Detect which cell encompasses the target text, then output its [x, y] center coordinate. 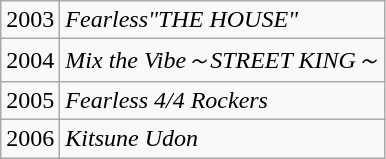
Kitsune Udon [222, 138]
2006 [30, 138]
Fearless 4/4 Rockers [222, 100]
Fearless"THE HOUSE" [222, 20]
Mix the Vibe～STREET KING～ [222, 60]
2003 [30, 20]
2005 [30, 100]
2004 [30, 60]
